Determine the (X, Y) coordinate at the center of the cell enclosing the given text.  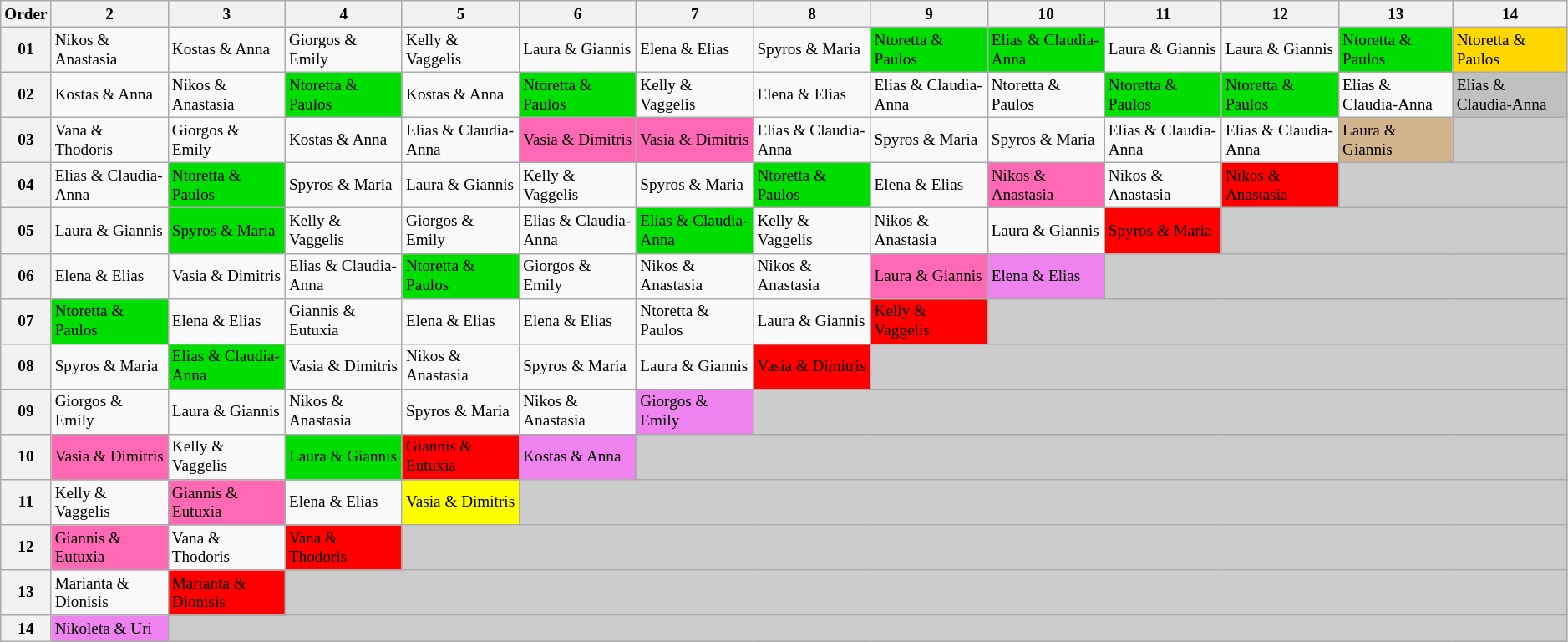
Order (26, 14)
01 (26, 49)
7 (695, 14)
2 (109, 14)
5 (460, 14)
05 (26, 231)
9 (929, 14)
09 (26, 411)
04 (26, 186)
06 (26, 276)
03 (26, 140)
07 (26, 321)
Nikoleta & Uri (109, 629)
4 (343, 14)
02 (26, 94)
8 (812, 14)
6 (578, 14)
08 (26, 366)
3 (226, 14)
